Pinpoint the cell where the given text exists, returning its [X, Y] midpoint coordinate. 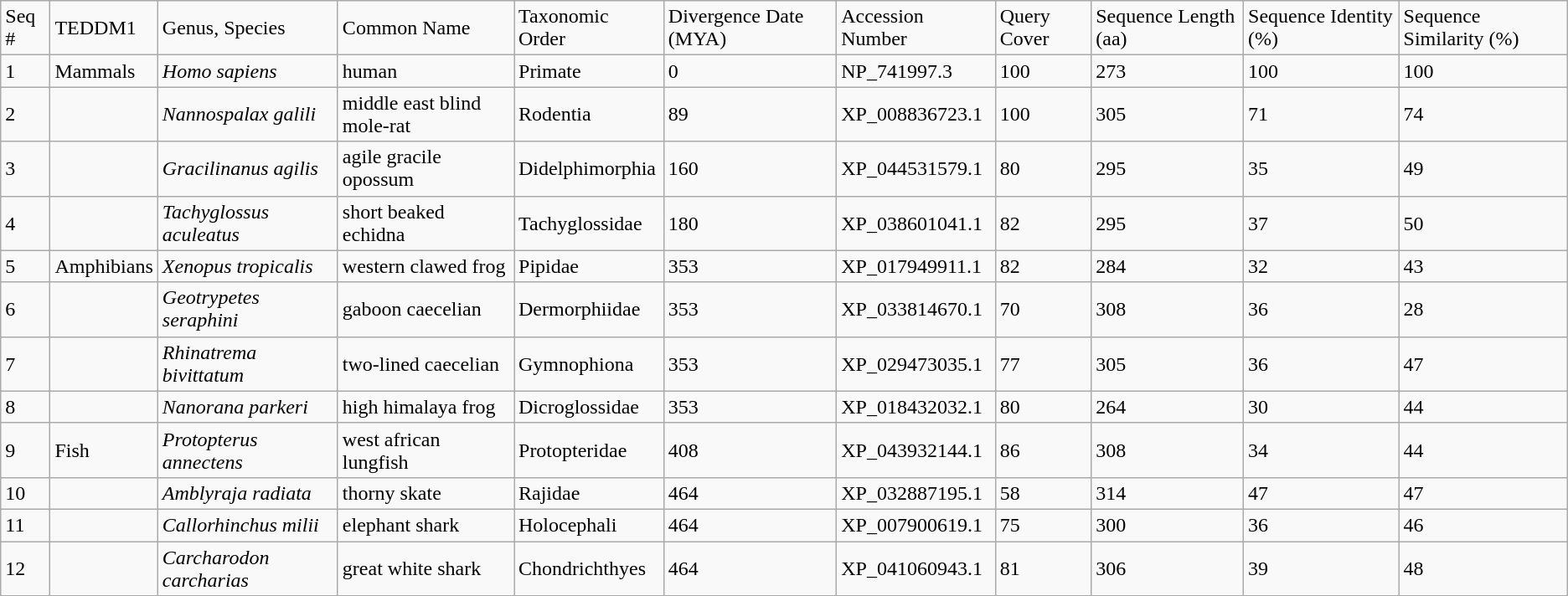
306 [1168, 568]
Chondrichthyes [590, 568]
Accession Number [916, 28]
Sequence Identity (%) [1322, 28]
314 [1168, 493]
Didelphimorphia [590, 169]
30 [1322, 407]
short beaked echidna [426, 223]
Callorhinchus milii [248, 525]
Dicroglossidae [590, 407]
Query Cover [1043, 28]
Geotrypetes seraphini [248, 310]
TEDDM1 [104, 28]
Rodentia [590, 114]
Nanorana parkeri [248, 407]
Nannospalax galili [248, 114]
Amblyraja radiata [248, 493]
43 [1483, 266]
11 [25, 525]
Sequence Similarity (%) [1483, 28]
Protopteridae [590, 450]
Taxonomic Order [590, 28]
XP_008836723.1 [916, 114]
thorny skate [426, 493]
middle east blind mole-rat [426, 114]
Primate [590, 71]
75 [1043, 525]
Gracilinanus agilis [248, 169]
Amphibians [104, 266]
XP_044531579.1 [916, 169]
71 [1322, 114]
Seq # [25, 28]
XP_043932144.1 [916, 450]
58 [1043, 493]
Gymnophiona [590, 363]
48 [1483, 568]
1 [25, 71]
Genus, Species [248, 28]
Divergence Date (MYA) [750, 28]
273 [1168, 71]
XP_041060943.1 [916, 568]
35 [1322, 169]
NP_741997.3 [916, 71]
XP_033814670.1 [916, 310]
3 [25, 169]
Rhinatrema bivittatum [248, 363]
Carcharodon carcharias [248, 568]
XP_032887195.1 [916, 493]
6 [25, 310]
Pipidae [590, 266]
284 [1168, 266]
elephant shark [426, 525]
Common Name [426, 28]
XP_029473035.1 [916, 363]
human [426, 71]
XP_038601041.1 [916, 223]
5 [25, 266]
8 [25, 407]
Xenopus tropicalis [248, 266]
32 [1322, 266]
agile gracile opossum [426, 169]
37 [1322, 223]
70 [1043, 310]
74 [1483, 114]
77 [1043, 363]
9 [25, 450]
Holocephali [590, 525]
12 [25, 568]
49 [1483, 169]
Homo sapiens [248, 71]
XP_017949911.1 [916, 266]
Sequence Length (aa) [1168, 28]
Mammals [104, 71]
34 [1322, 450]
XP_018432032.1 [916, 407]
2 [25, 114]
408 [750, 450]
39 [1322, 568]
7 [25, 363]
great white shark [426, 568]
89 [750, 114]
28 [1483, 310]
two-lined caecelian [426, 363]
10 [25, 493]
western clawed frog [426, 266]
86 [1043, 450]
0 [750, 71]
180 [750, 223]
81 [1043, 568]
Protopterus annectens [248, 450]
Rajidae [590, 493]
Fish [104, 450]
264 [1168, 407]
Tachyglossus aculeatus [248, 223]
300 [1168, 525]
46 [1483, 525]
XP_007900619.1 [916, 525]
gaboon caecelian [426, 310]
Tachyglossidae [590, 223]
west african lungfish [426, 450]
high himalaya frog [426, 407]
160 [750, 169]
50 [1483, 223]
Dermorphiidae [590, 310]
4 [25, 223]
